Identify which cell holds the provided text, then report its [X, Y] central coordinate. 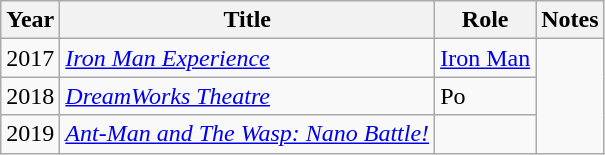
2018 [30, 96]
Iron Man [486, 58]
2017 [30, 58]
Ant-Man and The Wasp: Nano Battle! [248, 134]
Role [486, 20]
Iron Man Experience [248, 58]
DreamWorks Theatre [248, 96]
Po [486, 96]
Notes [570, 20]
Year [30, 20]
2019 [30, 134]
Title [248, 20]
